From the cell containing the given text, extract its center point as [x, y] coordinate. 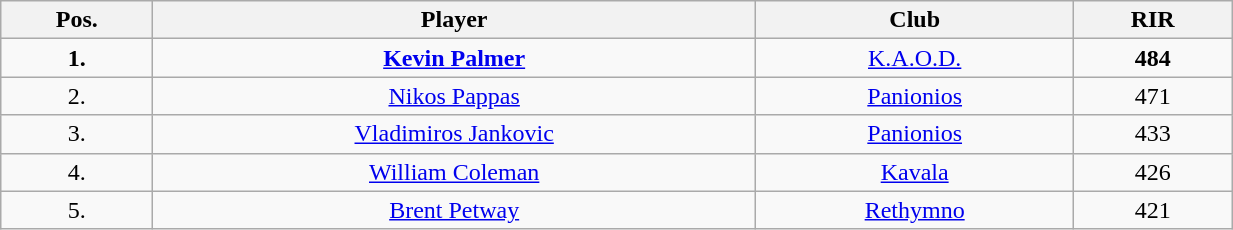
3. [77, 134]
Kavala [915, 172]
Kevin Palmer [454, 58]
William Coleman [454, 172]
1. [77, 58]
433 [1153, 134]
Club [915, 20]
K.A.O.D. [915, 58]
Player [454, 20]
Pos. [77, 20]
471 [1153, 96]
Nikos Pappas [454, 96]
2. [77, 96]
RIR [1153, 20]
484 [1153, 58]
Rethymno [915, 210]
Brent Petway [454, 210]
426 [1153, 172]
5. [77, 210]
Vladimiros Jankovic [454, 134]
4. [77, 172]
421 [1153, 210]
